Return (x, y) of the center of cell containing provided text 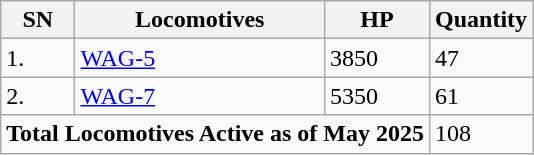
WAG-5 (200, 58)
WAG-7 (200, 96)
HP (378, 20)
61 (482, 96)
1. (38, 58)
3850 (378, 58)
Total Locomotives Active as of May 2025 (216, 134)
5350 (378, 96)
Locomotives (200, 20)
2. (38, 96)
SN (38, 20)
Quantity (482, 20)
47 (482, 58)
108 (482, 134)
